Pinpoint the cell where the given text exists, returning its (X, Y) midpoint coordinate. 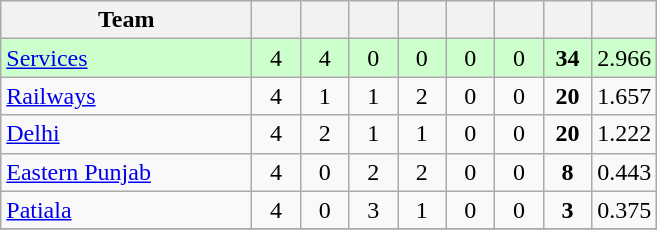
Team (126, 20)
1.657 (624, 96)
8 (568, 172)
Eastern Punjab (126, 172)
0.443 (624, 172)
Patiala (126, 210)
1.222 (624, 134)
0.375 (624, 210)
Delhi (126, 134)
2.966 (624, 58)
Railways (126, 96)
Services (126, 58)
34 (568, 58)
